Locate the cell with the specified text and output its [x, y] center coordinate. 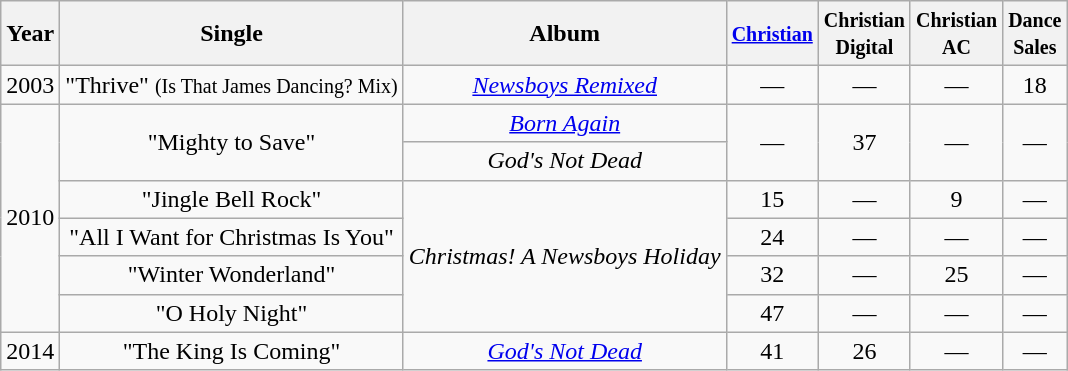
Christian [772, 34]
Year [30, 34]
"O Holy Night" [232, 313]
"The King Is Coming" [232, 351]
"Winter Wonderland" [232, 275]
ChristianDigital [864, 34]
41 [772, 351]
Christmas! A Newsboys Holiday [564, 256]
18 [1035, 85]
Album [564, 34]
32 [772, 275]
"Thrive" (Is That James Dancing? Mix) [232, 85]
DanceSales [1035, 34]
9 [956, 199]
"Mighty to Save" [232, 142]
15 [772, 199]
Born Again [564, 123]
Single [232, 34]
2010 [30, 218]
26 [864, 351]
"Jingle Bell Rock" [232, 199]
"All I Want for Christmas Is You" [232, 237]
ChristianAC [956, 34]
25 [956, 275]
2014 [30, 351]
2003 [30, 85]
24 [772, 237]
Newsboys Remixed [564, 85]
47 [772, 313]
37 [864, 142]
